Locate the cell with the specified text and output its (x, y) center coordinate. 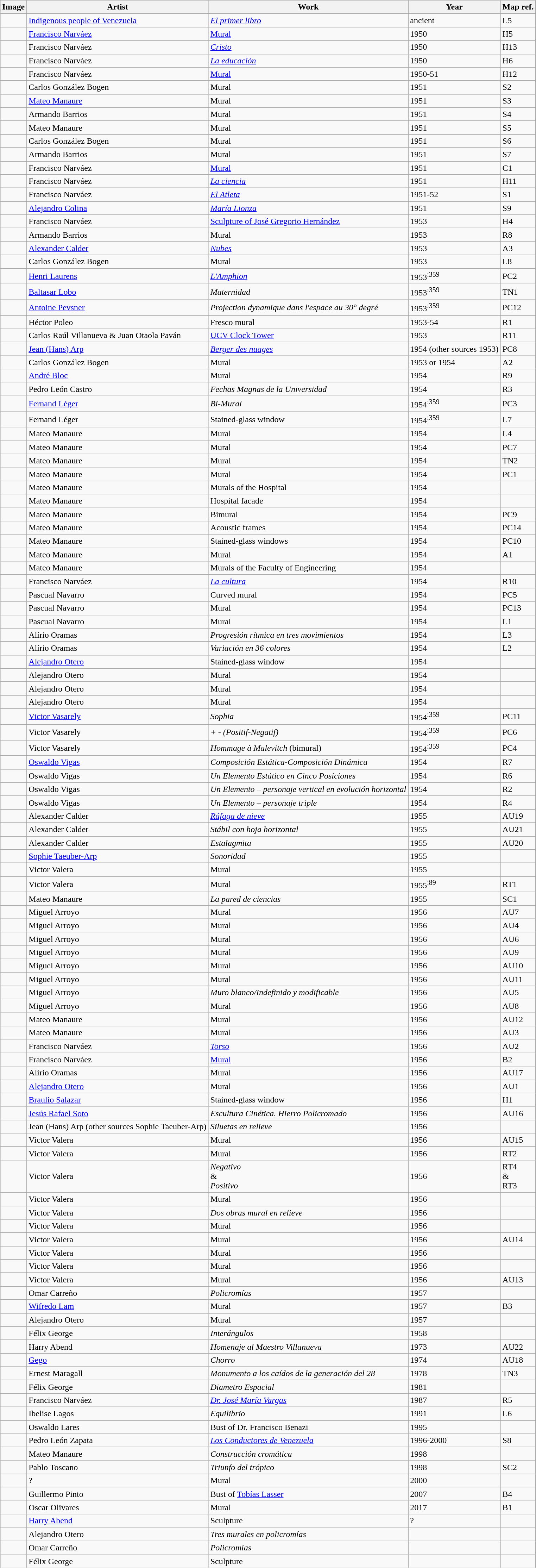
TN3 (518, 1373)
PC10 (518, 541)
RT1 (518, 885)
1953 or 1954 (454, 362)
B2 (518, 1060)
Sophie Taeuber-Arp (118, 856)
AU14 (518, 1239)
Year (454, 7)
H1 (518, 1100)
La pared de ciencias (308, 899)
AU7 (518, 912)
Siluetas en relieve (308, 1126)
Murals of the Faculty of Engineering (308, 568)
Bi-Mural (308, 404)
Ibelise Lagos (118, 1414)
AU15 (518, 1140)
Gego (118, 1360)
1987 (454, 1400)
Sophia (308, 716)
L4 (518, 434)
La educación (308, 61)
AU8 (518, 1006)
Torso (308, 1046)
PC13 (518, 608)
L1 (518, 621)
1951-52 (454, 195)
André Bloc (118, 376)
María Lionza (308, 208)
Triunfo del trópico (308, 1467)
PC1 (518, 474)
Alirio Oramas (118, 1073)
Pedro León Castro (118, 389)
PC2 (518, 276)
R3 (518, 389)
AU13 (518, 1280)
S6 (518, 141)
R8 (518, 235)
Work (308, 7)
Un Elemento – personaje vertical en evolución horizontal (308, 789)
PC8 (518, 349)
R11 (518, 336)
L'Amphion (308, 276)
R5 (518, 1400)
Sculpture of José Gregorio Hernández (308, 221)
Variación en 36 colores (308, 648)
TN2 (518, 461)
Negativo&Positivo (308, 1176)
AU16 (518, 1113)
1973 (454, 1347)
Homenaje al Maestro Villanueva (308, 1347)
Curved mural (308, 595)
R7 (518, 762)
S4 (518, 114)
Antoine Pevsner (118, 308)
AU22 (518, 1347)
1995 (454, 1427)
El Atleta (308, 195)
R2 (518, 789)
La cultura (308, 581)
Bust of Dr. Francisco Benazi (308, 1427)
Baltasar Lobo (118, 292)
1981 (454, 1387)
S8 (518, 1441)
Oswaldo Lares (118, 1427)
H11 (518, 181)
C1 (518, 168)
1978 (454, 1373)
+ - (Positif-Negatif) (308, 732)
PC4 (518, 748)
Maternidad (308, 292)
1974 (454, 1360)
AU20 (518, 843)
SC1 (518, 899)
AU4 (518, 925)
S1 (518, 195)
Equilibrio (308, 1414)
PC6 (518, 732)
Jean (Hans) Arp (118, 349)
H6 (518, 61)
Diametro Espacial (308, 1387)
S7 (518, 154)
AU17 (518, 1073)
El primer libro (308, 20)
Dos obras mural en relieve (308, 1213)
2000 (454, 1481)
Ráfaga de nieve (308, 816)
S5 (518, 127)
Estalagmita (308, 843)
S9 (518, 208)
Carlos Raúl Villanueva & Juan Otaola Paván (118, 336)
A1 (518, 555)
Los Conductores de Venezuela (308, 1441)
Construcción cromática (308, 1454)
Guillermo Pinto (118, 1494)
H5 (518, 34)
Berger des nuages (308, 349)
SC2 (518, 1467)
AU12 (518, 1019)
Henri Laurens (118, 276)
Oscar Olivares (118, 1507)
Murals of the Hospital (308, 487)
PC9 (518, 514)
PC12 (518, 308)
AU10 (518, 966)
AU9 (518, 952)
Indigenous people of Venezuela (118, 20)
Tres murales en policromías (308, 1534)
AU11 (518, 979)
PC14 (518, 528)
Un Elemento Estático en Cinco Posiciones (308, 776)
R6 (518, 776)
1958 (454, 1333)
Stábil con hoja horizontal (308, 829)
Escultura Cinética. Hierro Policromado (308, 1113)
Muro blanco/Indefinido y modificable (308, 993)
Jean (Hans) Arp (other sources Sophie Taeuber-Arp) (118, 1126)
Dr. José María Vargas (308, 1400)
H4 (518, 221)
Chorro (308, 1360)
RT4&RT3 (518, 1176)
AU18 (518, 1360)
H13 (518, 47)
R10 (518, 581)
Nubes (308, 248)
AU19 (518, 816)
AU2 (518, 1046)
2007 (454, 1494)
Bust of Tobías Lasser (308, 1494)
Fechas Magnas de la Universidad (308, 389)
L2 (518, 648)
Cristo (308, 47)
A3 (518, 248)
Braulio Salazar (118, 1100)
AU1 (518, 1086)
Wifredo Lam (118, 1306)
Hospital facade (308, 501)
B3 (518, 1306)
Alejandro Colina (118, 208)
TN1 (518, 292)
UCV Clock Tower (308, 336)
PC3 (518, 404)
Acoustic frames (308, 528)
PC5 (518, 595)
R1 (518, 322)
1991 (454, 1414)
Un Elemento – personaje triple (308, 802)
B4 (518, 1494)
Sonoridad (308, 856)
AU6 (518, 939)
Pablo Toscano (118, 1467)
1954 (other sources 1953) (454, 349)
R4 (518, 802)
RT2 (518, 1153)
ancient (454, 20)
L5 (518, 20)
L7 (518, 420)
Monumento a los caídos de la generación del 28 (308, 1373)
La ciencia (308, 181)
R9 (518, 376)
S2 (518, 87)
Progresión rítmica en tres movimientos (308, 635)
Stained-glass windows (308, 541)
Composición Estática-Composición Dinámica (308, 762)
Jesús Rafael Soto (118, 1113)
1996-2000 (454, 1441)
AU5 (518, 993)
A2 (518, 362)
Interángulos (308, 1333)
PC11 (518, 716)
L3 (518, 635)
S3 (518, 101)
Pedro León Zapata (118, 1441)
Bimural (308, 514)
1953-54 (454, 322)
L6 (518, 1414)
Map ref. (518, 7)
Projection dynamique dans l'espace au 30° degré (308, 308)
H12 (518, 74)
1955:89 (454, 885)
Fresco mural (308, 322)
Image (13, 7)
Hommage à Malevitch (bimural) (308, 748)
2017 (454, 1507)
Artist (118, 7)
AU21 (518, 829)
PC7 (518, 447)
B1 (518, 1507)
L8 (518, 262)
1950-51 (454, 74)
AU3 (518, 1033)
Ernest Maragall (118, 1373)
Héctor Poleo (118, 322)
